Detect which cell encompasses the target text, then output its [x, y] center coordinate. 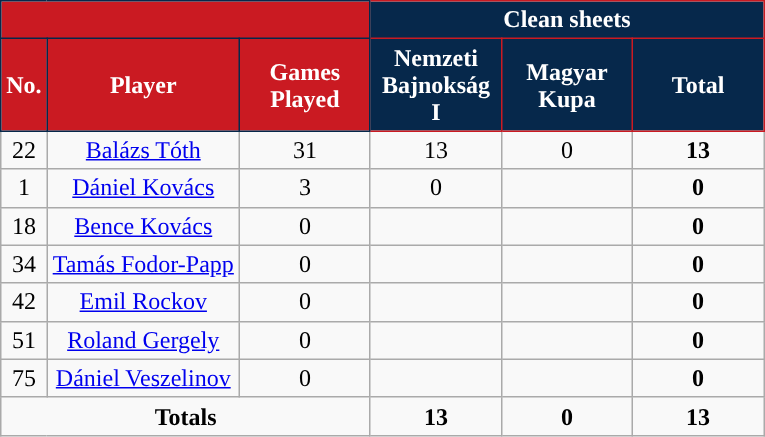
Roland Gergely [143, 340]
Dániel Kovács [143, 188]
No. [24, 85]
Balázs Tóth [143, 150]
75 [24, 378]
Bence Kovács [143, 226]
Games Played [304, 85]
Magyar Kupa [566, 85]
31 [304, 150]
42 [24, 302]
Emil Rockov [143, 302]
Nemzeti Bajnokság I [436, 85]
34 [24, 264]
18 [24, 226]
Clean sheets [566, 20]
Totals [186, 416]
Total [698, 85]
Tamás Fodor-Papp [143, 264]
51 [24, 340]
1 [24, 188]
Player [143, 85]
22 [24, 150]
Dániel Veszelinov [143, 378]
3 [304, 188]
